Extract the (x, y) coordinate from the center of the cell holding the provided text.  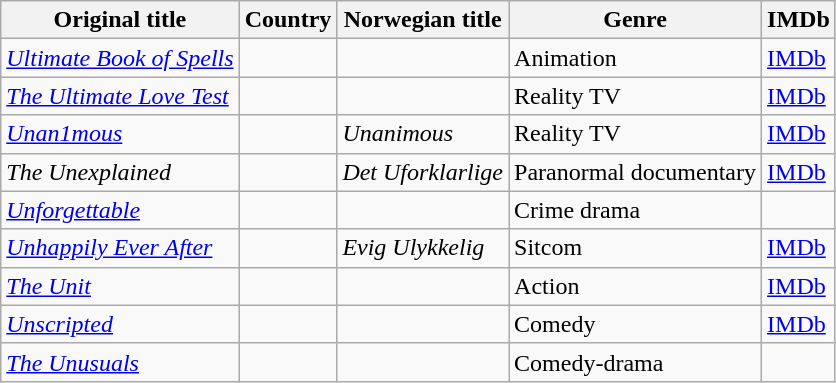
Unhappily Ever After (120, 248)
Unan1mous (120, 134)
Ultimate Book of Spells (120, 58)
Norwegian title (423, 20)
Comedy (636, 324)
Comedy-drama (636, 362)
Unanimous (423, 134)
Paranormal documentary (636, 172)
Country (288, 20)
Original title (120, 20)
Evig Ulykkelig (423, 248)
The Unexplained (120, 172)
Sitcom (636, 248)
Unforgettable (120, 210)
Genre (636, 20)
Unscripted (120, 324)
The Unit (120, 286)
The Unusuals (120, 362)
Crime drama (636, 210)
Animation (636, 58)
Action (636, 286)
Det Uforklarlige (423, 172)
The Ultimate Love Test (120, 96)
